Search for the cell housing the specified text and yield its [x, y] center coordinate. 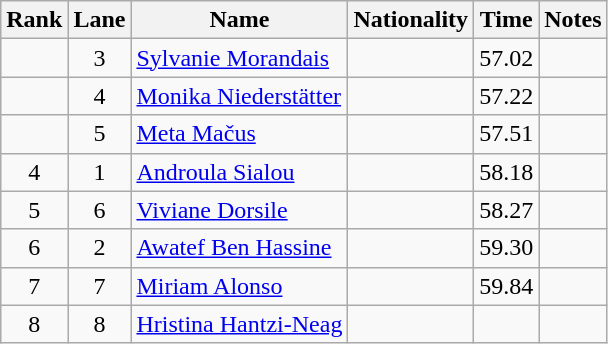
Lane [100, 20]
Viviane Dorsile [240, 210]
Notes [573, 20]
59.84 [506, 286]
59.30 [506, 248]
1 [100, 172]
Androula Sialou [240, 172]
57.22 [506, 96]
57.02 [506, 58]
Nationality [411, 20]
Sylvanie Morandais [240, 58]
Awatef Ben Hassine [240, 248]
Meta Mačus [240, 134]
Rank [34, 20]
3 [100, 58]
Hristina Hantzi-Neag [240, 324]
57.51 [506, 134]
58.18 [506, 172]
Miriam Alonso [240, 286]
58.27 [506, 210]
Monika Niederstätter [240, 96]
Time [506, 20]
2 [100, 248]
Name [240, 20]
